Output the (x, y) coordinate of the center of the cell containing the given text.  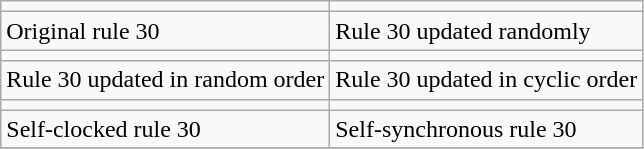
Rule 30 updated randomly (486, 31)
Rule 30 updated in cyclic order (486, 80)
Self-synchronous rule 30 (486, 129)
Original rule 30 (166, 31)
Self-clocked rule 30 (166, 129)
Rule 30 updated in random order (166, 80)
